Return the [x, y] coordinate for the center point of the cell that contains the specified text.  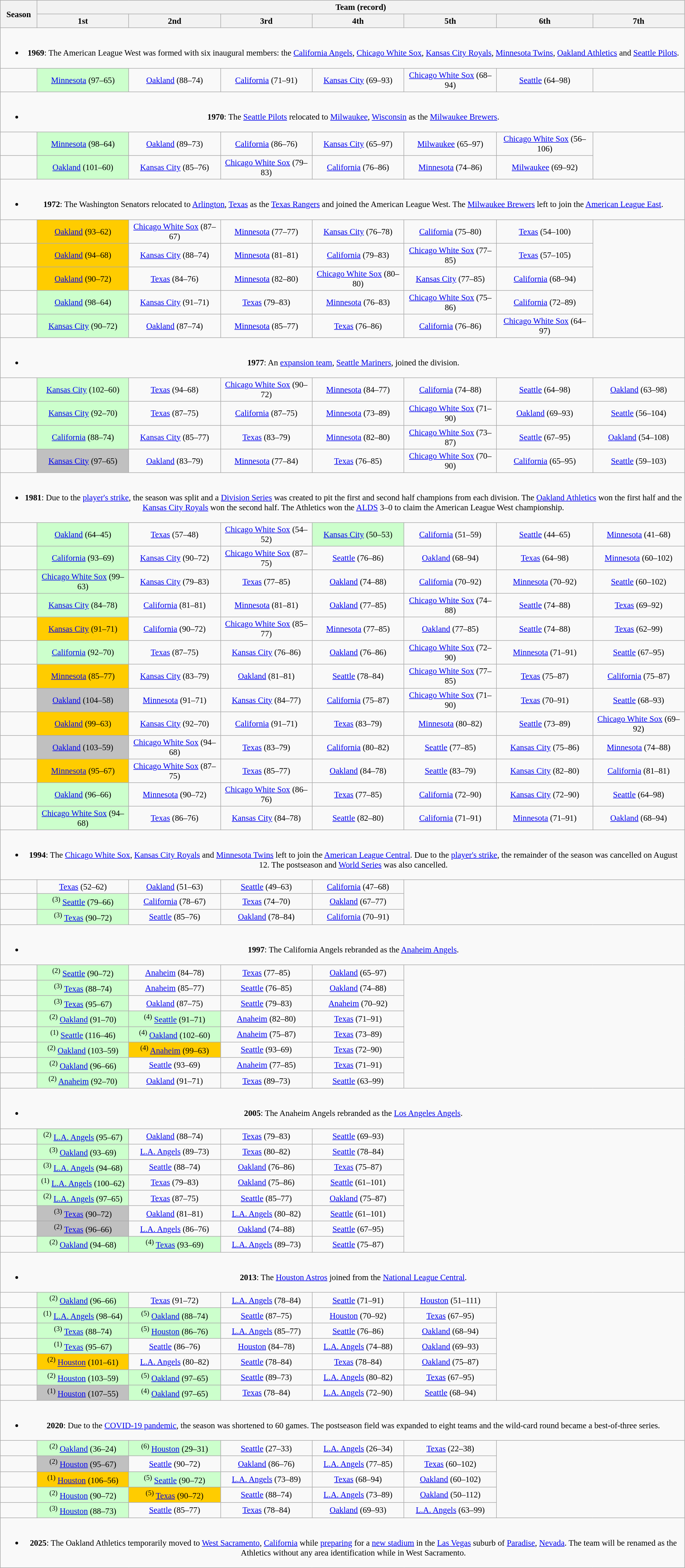
Seattle (76–85) [266, 988]
California (91–71) [266, 723]
Oakland (90–72) [83, 279]
Chicago White Sox (85–77) [266, 629]
California (75–80) [450, 231]
California (72–89) [545, 302]
Seattle (44–65) [545, 535]
L.A. Angels (63–99) [450, 1510]
Kansas City (85–76) [175, 168]
5th [450, 21]
Seattle (27–33) [266, 1448]
Kansas City (84–77) [266, 700]
Seattle (79–83) [266, 1003]
Texas (84–76) [175, 279]
(1) Seattle (116–46) [83, 1034]
Season [19, 14]
Anaheim (85–77) [175, 988]
Kansas City (72–90) [545, 794]
Oakland (98–64) [83, 302]
Oakland (104–58) [83, 700]
Texas (22–38) [450, 1448]
Seattle (77–85) [450, 747]
2nd [175, 21]
2005: The Anaheim Angels rebranded as the Los Angeles Angels. [342, 1109]
Minnesota (90–72) [175, 794]
(1) L.A. Angels (100–62) [83, 1182]
Milwaukee (69–92) [545, 168]
California (47–68) [358, 887]
(4) Oakland (97–65) [175, 1392]
L.A. Angels (26–34) [358, 1448]
Chicago White Sox (79–83) [266, 168]
Seattle (86–76) [175, 1346]
Oakland (87–75) [175, 1003]
Oakland (51–63) [175, 887]
Texas (80–82) [266, 1152]
Kansas City (97–65) [83, 461]
Chicago White Sox (80–80) [358, 279]
4th [358, 21]
(1) L.A. Angels (98–64) [83, 1316]
Minnesota (77–85) [358, 629]
California (68–94) [545, 279]
L.A. Angels (86–76) [175, 1229]
L.A. Angels (72–90) [358, 1392]
Minnesota (95–67) [83, 771]
Minnesota (84–77) [358, 390]
Seattle (68–94) [450, 1392]
Chicago White Sox (68–94) [450, 80]
Kansas City (102–60) [83, 390]
Oakland (83–79) [175, 461]
(3) Oakland (93–69) [83, 1152]
Oakland (67–77) [358, 902]
Oakland (89–73) [175, 144]
Kansas City (76–86) [266, 653]
Minnesota (74–88) [639, 747]
Oakland (94–68) [83, 255]
1st [83, 21]
Anaheim (84–78) [175, 973]
Seattle (82–80) [358, 818]
California (87–75) [266, 413]
Houston (70–92) [358, 1316]
Texas (69–92) [639, 606]
Chicago White Sox (69–92) [639, 723]
(2) Houston (95–67) [83, 1464]
(4) Seattle (91–71) [175, 1019]
Chicago White Sox (74–88) [450, 606]
Texas (52–62) [83, 887]
Oakland (64–45) [83, 535]
Chicago White Sox (75–86) [450, 302]
Texas (74–70) [266, 902]
California (80–82) [358, 747]
Texas (60–102) [450, 1464]
Anaheim (70–92) [358, 1003]
Seattle (49–63) [266, 887]
Minnesota (73–89) [358, 413]
(2) Oakland (103–59) [83, 1050]
Kansas City (82–80) [545, 771]
(5) Oakland (88–74) [175, 1316]
Texas (72–90) [358, 1050]
California (74–88) [450, 390]
1970: The Seattle Pilots relocated to Milwaukee, Wisconsin as the Milwaukee Brewers. [342, 112]
Minnesota (98–64) [83, 144]
(3) L.A. Angels (94–68) [83, 1167]
Anaheim (75–87) [266, 1034]
(1) Houston (106–56) [83, 1479]
Seattle (75–87) [358, 1244]
L.A. Angels (74–88) [358, 1346]
Seattle (56–104) [639, 413]
California (92–70) [83, 653]
Minnesota (74–86) [450, 168]
Kansas City (69–93) [358, 80]
California (79–83) [358, 255]
Kansas City (76–78) [358, 231]
Oakland (63–98) [639, 390]
Oakland (60–102) [450, 1479]
Minnesota (91–71) [175, 700]
Seattle (85–76) [175, 917]
(1) Texas (95–67) [83, 1346]
Texas (70–91) [545, 700]
Chicago White Sox (70–90) [450, 461]
Anaheim (82–80) [266, 1019]
(2) L.A. Angels (97–65) [83, 1198]
Texas (85–77) [266, 771]
(3) Texas (95–67) [83, 1003]
Chicago White Sox (99–63) [83, 582]
California (90–72) [175, 629]
3rd [266, 21]
Texas (86–76) [175, 818]
(2) Texas (96–66) [83, 1229]
(5) Houston (86–76) [175, 1331]
Seattle (69–93) [358, 1136]
Oakland (96–66) [83, 794]
California (70–92) [450, 582]
Oakland (86–76) [266, 1464]
Oakland (78–84) [266, 917]
California (72–90) [450, 794]
Oakland (54–108) [639, 437]
Seattle (90–72) [175, 1464]
1977: An expansion team, Seattle Mariners, joined the division. [342, 358]
Seattle (59–103) [639, 461]
Seattle (87–75) [266, 1316]
(2) Houston (103–59) [83, 1377]
(1) Houston (107–55) [83, 1392]
California (78–67) [175, 902]
Seattle (89–73) [266, 1377]
Chicago White Sox (54–52) [266, 535]
(3) Houston (88–73) [83, 1510]
Seattle (68–93) [639, 700]
Kansas City (65–97) [358, 144]
(2) Houston (90–72) [83, 1494]
Kansas City (79–83) [175, 582]
Kansas City (77–85) [450, 279]
Oakland (91–71) [175, 1080]
Chicago White Sox (90–72) [266, 390]
Oakland (103–59) [83, 747]
(4) Oakland (102–60) [175, 1034]
Minnesota (97–65) [83, 80]
(2) Oakland (36–24) [83, 1448]
Texas (57–48) [175, 535]
Oakland (87–74) [175, 326]
Oakland (99–63) [83, 723]
Kansas City (83–79) [175, 677]
Seattle (60–102) [639, 582]
Houston (51–111) [450, 1300]
Minnesota (77–84) [266, 461]
Kansas City (75–86) [545, 747]
Chicago White Sox (56–106) [545, 144]
Team (record) [360, 7]
Seattle (83–79) [450, 771]
Minnesota (60–102) [639, 558]
Chicago White Sox (73–87) [450, 437]
Minnesota (77–77) [266, 231]
2013: The Houston Astros joined from the National League Central. [342, 1272]
Seattle (73–89) [545, 723]
Anaheim (77–85) [266, 1065]
(2) Seattle (90–72) [83, 973]
1997: The California Angels rebranded as the Anaheim Angels. [342, 945]
(2) Houston (101–61) [83, 1362]
(3) Seattle (79–66) [83, 902]
(5) Oakland (97–65) [175, 1377]
L.A. Angels (77–85) [358, 1464]
Texas (57–105) [545, 255]
Minnesota (41–68) [639, 535]
L.A. Angels (78–84) [266, 1300]
Oakland (75–86) [266, 1182]
Chicago White Sox (86–76) [266, 794]
Seattle (71–91) [358, 1300]
California (65–95) [545, 461]
Texas (76–85) [358, 461]
6th [545, 21]
(6) Houston (29–31) [175, 1448]
Texas (68–94) [358, 1479]
Oakland (84–78) [358, 771]
Texas (54–100) [545, 231]
Texas (62–99) [639, 629]
Minnesota (76–83) [358, 302]
Minnesota (80–82) [450, 723]
Milwaukee (65–97) [450, 144]
California (88–74) [83, 437]
Texas (91–72) [175, 1300]
Kansas City (88–74) [175, 255]
California (86–76) [266, 144]
Texas (76–86) [358, 326]
Kansas City (50–53) [358, 535]
(2) L.A. Angels (95–67) [83, 1136]
California (70–91) [358, 917]
(5) Texas (90–72) [175, 1494]
California (93–69) [83, 558]
Texas (89–73) [266, 1080]
Texas (73–89) [358, 1034]
Oakland (50–112) [450, 1494]
Oakland (101–60) [83, 168]
Chicago White Sox (64–97) [545, 326]
Minnesota (70–92) [545, 582]
L.A. Angels (85–77) [266, 1331]
Seattle (63–99) [358, 1080]
Chicago White Sox (72–90) [450, 653]
Chicago White Sox (87–67) [175, 231]
(2) Oakland (91–70) [83, 1019]
Texas (64–98) [545, 558]
California (51–59) [450, 535]
(2) Oakland (94–68) [83, 1244]
Oakland (65–97) [358, 973]
Oakland (93–62) [83, 231]
(2) Anaheim (92–70) [83, 1080]
Texas (94–68) [175, 390]
7th [639, 21]
(5) Seattle (90–72) [175, 1479]
Kansas City (85–77) [175, 437]
(4) Anaheim (99–63) [175, 1050]
Houston (84–78) [266, 1346]
(4) Texas (93–69) [175, 1244]
